Determine the (x, y) coordinate at the center of the cell enclosing the given text.  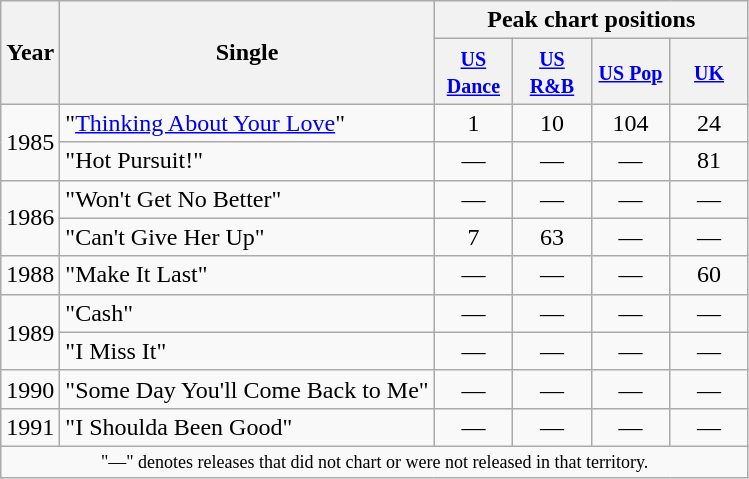
104 (630, 123)
81 (710, 161)
"I Shoulda Been Good" (247, 427)
"Cash" (247, 313)
1986 (30, 218)
60 (710, 275)
1985 (30, 142)
UK (710, 72)
1990 (30, 389)
US Dance (474, 72)
"Thinking About Your Love" (247, 123)
"Hot Pursuit!" (247, 161)
7 (474, 237)
"I Miss It" (247, 351)
Single (247, 52)
"Make It Last" (247, 275)
1989 (30, 332)
"Can't Give Her Up" (247, 237)
"—" denotes releases that did not chart or were not released in that territory. (375, 462)
1991 (30, 427)
"Won't Get No Better" (247, 199)
"Some Day You'll Come Back to Me" (247, 389)
Peak chart positions (591, 20)
US R&B (552, 72)
24 (710, 123)
Year (30, 52)
1 (474, 123)
1988 (30, 275)
US Pop (630, 72)
63 (552, 237)
10 (552, 123)
